Search for the cell housing the specified text and yield its (x, y) center coordinate. 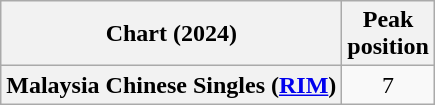
7 (388, 85)
Chart (2024) (172, 34)
Malaysia Chinese Singles (RIM) (172, 85)
Peakposition (388, 34)
